Capture the cell that displays the provided text and extract its (X, Y) central coordinate. 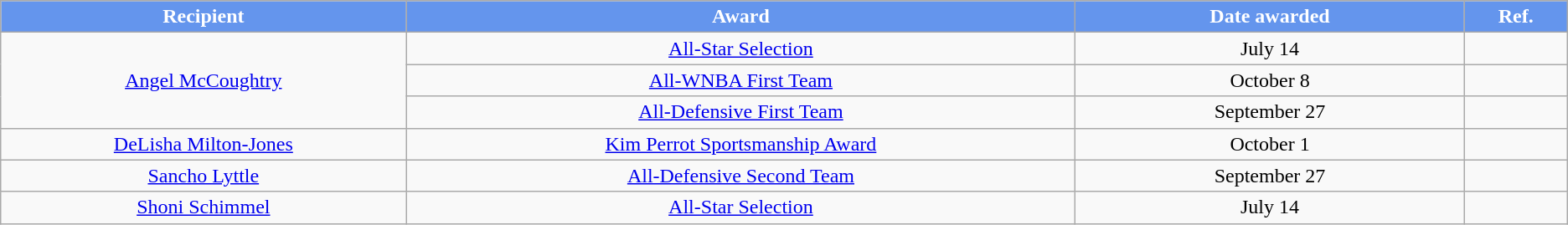
Angel McCoughtry (204, 80)
Award (740, 17)
All-Defensive First Team (740, 112)
Ref. (1516, 17)
Shoni Schimmel (204, 207)
October 8 (1270, 80)
Date awarded (1270, 17)
Kim Perrot Sportsmanship Award (740, 144)
DeLisha Milton-Jones (204, 144)
All-WNBA First Team (740, 80)
October 1 (1270, 144)
Sancho Lyttle (204, 176)
All-Defensive Second Team (740, 176)
Recipient (204, 17)
